Provide the [x, y] coordinate of the cell's center where the given text is located.  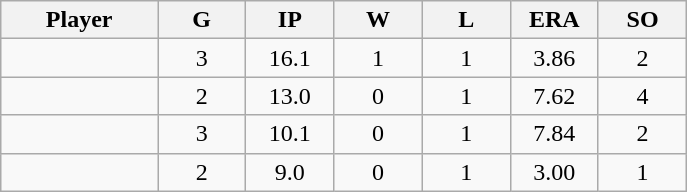
L [466, 20]
IP [290, 20]
10.1 [290, 134]
3.86 [554, 58]
ERA [554, 20]
W [378, 20]
16.1 [290, 58]
9.0 [290, 172]
13.0 [290, 96]
7.62 [554, 96]
G [202, 20]
SO [642, 20]
3.00 [554, 172]
7.84 [554, 134]
4 [642, 96]
Player [80, 20]
